Return the [X, Y] coordinate for the center point of the cell that contains the specified text.  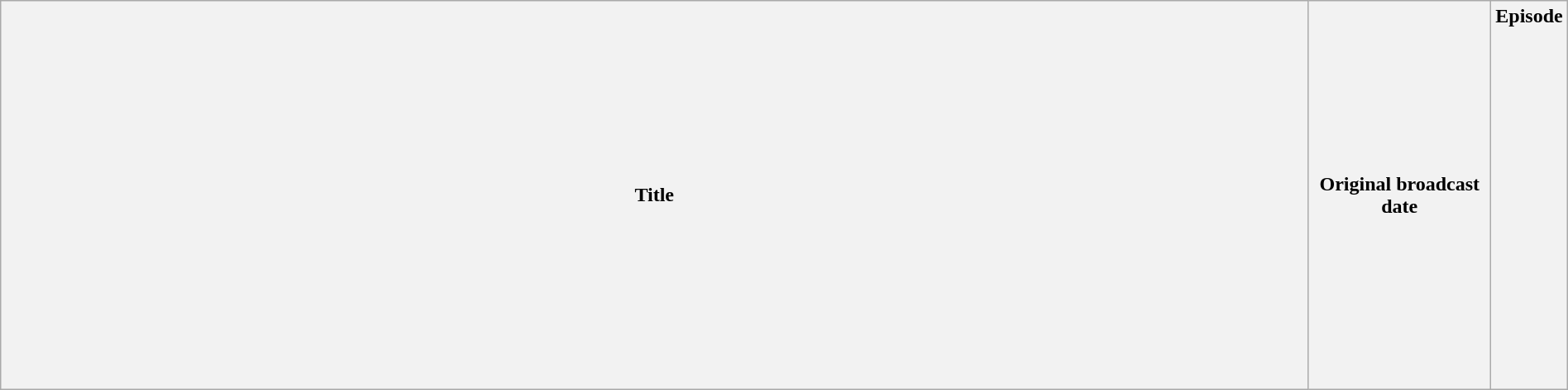
Title [655, 195]
Episode [1529, 195]
Original broadcast date [1399, 195]
